Scan for the cell matching the given text and deliver its [X, Y] coordinate at center. 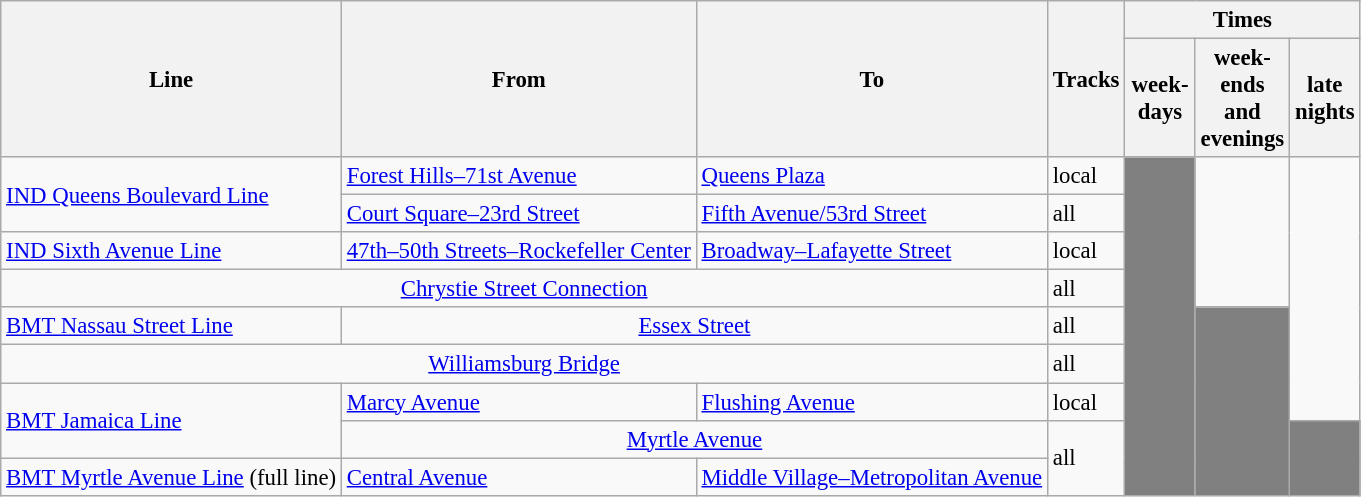
Chrystie Street Connection [524, 289]
Broadway–Lafayette Street [872, 251]
Williamsburg Bridge [524, 364]
Middle Village–Metropolitan Avenue [872, 477]
Queens Plaza [872, 176]
Fifth Avenue/53rd Street [872, 214]
IND Queens Boulevard Line [172, 194]
From [518, 79]
Central Avenue [518, 477]
BMT Jamaica Line [172, 420]
Forest Hills–71st Avenue [518, 176]
To [872, 79]
Court Square–23rd Street [518, 214]
47th–50th Streets–Rockefeller Center [518, 251]
Myrtle Avenue [694, 439]
Times [1242, 20]
Essex Street [694, 327]
week­days [1160, 98]
Marcy Avenue [518, 402]
IND Sixth Avenue Line [172, 251]
BMT Nassau Street Line [172, 327]
BMT Myrtle Avenue Line (full line) [172, 477]
Flushing Avenue [872, 402]
week­ends and evenings [1242, 98]
Tracks [1086, 79]
late nights [1324, 98]
Line [172, 79]
